Scan for the cell matching the given text and deliver its [X, Y] coordinate at center. 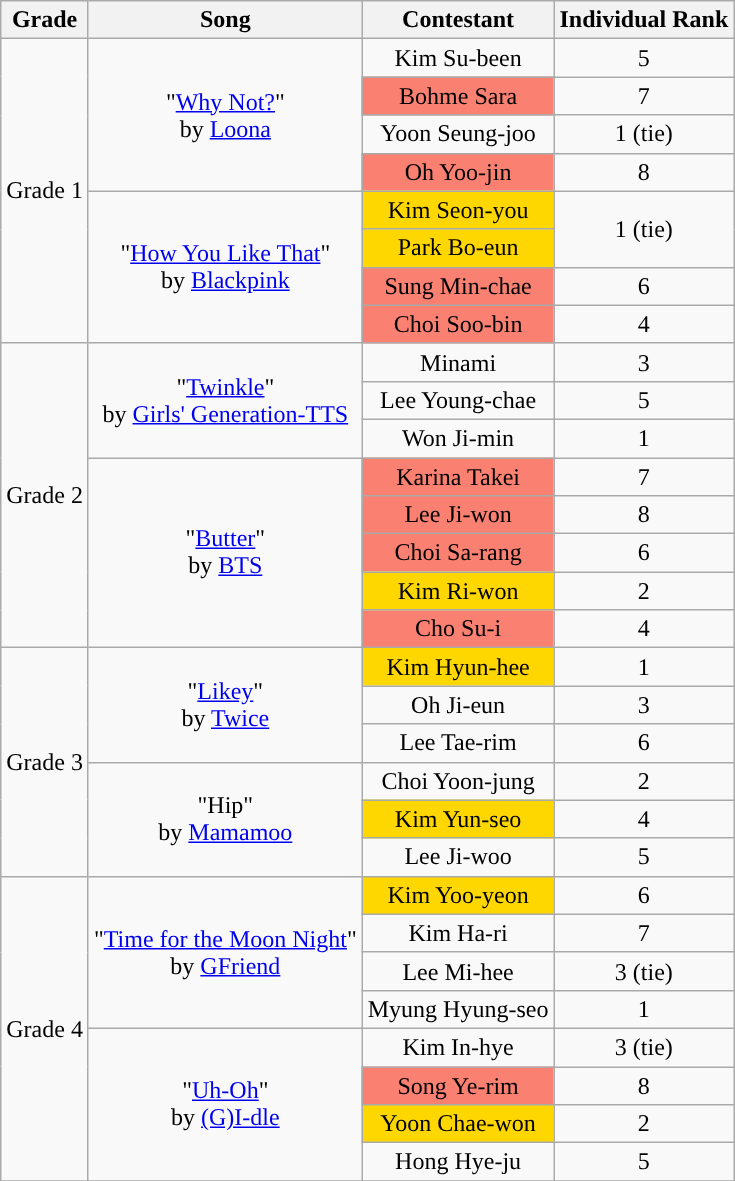
Choi Yoon-jung [458, 781]
Oh Ji-eun [458, 705]
Park Bo-eun [458, 248]
Oh Yoo-jin [458, 172]
"Why Not?"by Loona [225, 115]
Grade 4 [45, 1028]
Lee Mi-hee [458, 971]
Yoon Seung-joo [458, 134]
"Likey"by Twice [225, 705]
Grade 2 [45, 495]
Kim Yun-seo [458, 819]
Won Ji-min [458, 438]
Kim Ri-won [458, 591]
Song Ye-rim [458, 1085]
Choi Sa-rang [458, 553]
Kim Seon-you [458, 210]
Minami [458, 362]
Cho Su-i [458, 629]
Yoon Chae-won [458, 1124]
Lee Ji-woo [458, 857]
Bohme Sara [458, 96]
"How You Like That"by Blackpink [225, 267]
Hong Hye-ju [458, 1162]
Song [225, 20]
Karina Takei [458, 477]
Individual Rank [644, 20]
"Time for the Moon Night"by GFriend [225, 952]
Sung Min-chae [458, 286]
Kim Yoo-yeon [458, 895]
Grade 3 [45, 762]
Kim Su-been [458, 58]
Grade 1 [45, 191]
Lee Ji-won [458, 515]
"Twinkle"by Girls' Generation-TTS [225, 400]
"Butter"by BTS [225, 553]
Kim Ha-ri [458, 933]
Grade [45, 20]
Kim In-hye [458, 1047]
Myung Hyung-seo [458, 1009]
Choi Soo-bin [458, 324]
Lee Tae-rim [458, 743]
Lee Young-chae [458, 400]
Contestant [458, 20]
Kim Hyun-hee [458, 667]
"Hip"by Mamamoo [225, 819]
"Uh-Oh"by (G)I-dle [225, 1104]
